Return [x, y] of the center of cell containing provided text 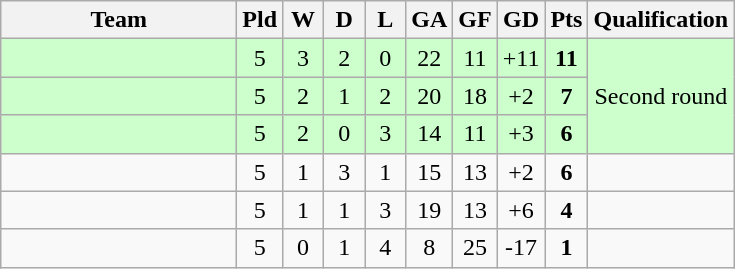
Pld [260, 20]
25 [475, 248]
+11 [521, 58]
22 [430, 58]
Second round [661, 96]
D [344, 20]
W [304, 20]
20 [430, 96]
14 [430, 134]
+3 [521, 134]
15 [430, 172]
19 [430, 210]
GD [521, 20]
L [386, 20]
-17 [521, 248]
7 [566, 96]
Team [119, 20]
18 [475, 96]
Pts [566, 20]
GF [475, 20]
8 [430, 248]
Qualification [661, 20]
GA [430, 20]
+6 [521, 210]
